Search for the cell housing the specified text and yield its [X, Y] center coordinate. 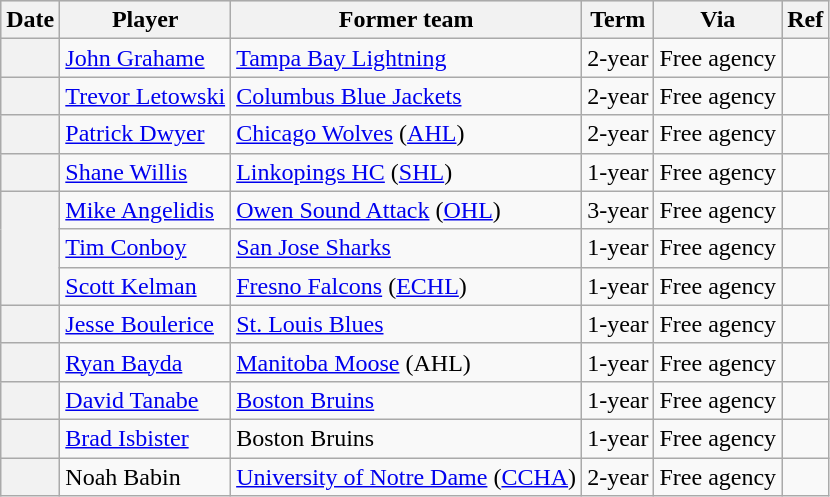
Term [618, 20]
3-year [618, 210]
Trevor Letowski [146, 96]
Brad Isbister [146, 438]
Columbus Blue Jackets [406, 96]
Manitoba Moose (AHL) [406, 362]
Linkopings HC (SHL) [406, 172]
Former team [406, 20]
Jesse Boulerice [146, 324]
Mike Angelidis [146, 210]
Owen Sound Attack (OHL) [406, 210]
Tim Conboy [146, 248]
Via [718, 20]
David Tanabe [146, 400]
Tampa Bay Lightning [406, 58]
Ref [806, 20]
Patrick Dwyer [146, 134]
Shane Willis [146, 172]
Chicago Wolves (AHL) [406, 134]
Ryan Bayda [146, 362]
Fresno Falcons (ECHL) [406, 286]
John Grahame [146, 58]
Player [146, 20]
Scott Kelman [146, 286]
Noah Babin [146, 477]
University of Notre Dame (CCHA) [406, 477]
San Jose Sharks [406, 248]
Date [30, 20]
St. Louis Blues [406, 324]
